Provide the (X, Y) coordinate of the cell's center where the given text is located.  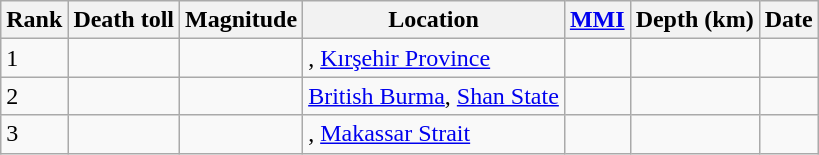
, Makassar Strait (434, 134)
MMI (597, 20)
3 (34, 134)
Rank (34, 20)
1 (34, 58)
2 (34, 96)
Location (434, 20)
, Kırşehir Province (434, 58)
Date (788, 20)
Depth (km) (694, 20)
Death toll (124, 20)
Magnitude (242, 20)
British Burma, Shan State (434, 96)
